Locate the cell with the specified text and output its (X, Y) center coordinate. 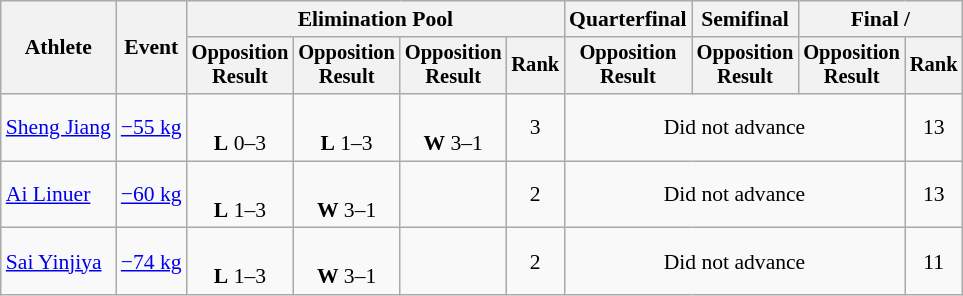
Ai Linuer (58, 194)
Athlete (58, 48)
−74 kg (152, 262)
−60 kg (152, 194)
Elimination Pool (376, 19)
Sai Yinjiya (58, 262)
Sheng Jiang (58, 128)
11 (934, 262)
Quarterfinal (628, 19)
Event (152, 48)
L 0–3 (240, 128)
3 (535, 128)
−55 kg (152, 128)
Final / (880, 19)
Semifinal (746, 19)
